Extract the (X, Y) coordinate from the center of the cell holding the provided text.  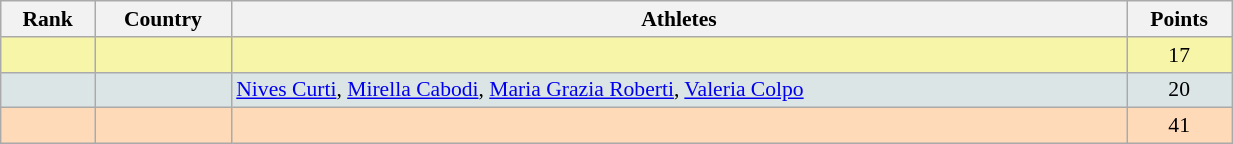
Athletes (678, 19)
17 (1180, 55)
20 (1180, 90)
Points (1180, 19)
41 (1180, 126)
Country (164, 19)
Nives Curti, Mirella Cabodi, Maria Grazia Roberti, Valeria Colpo (678, 90)
Rank (48, 19)
